Search for the cell housing the specified text and yield its [x, y] center coordinate. 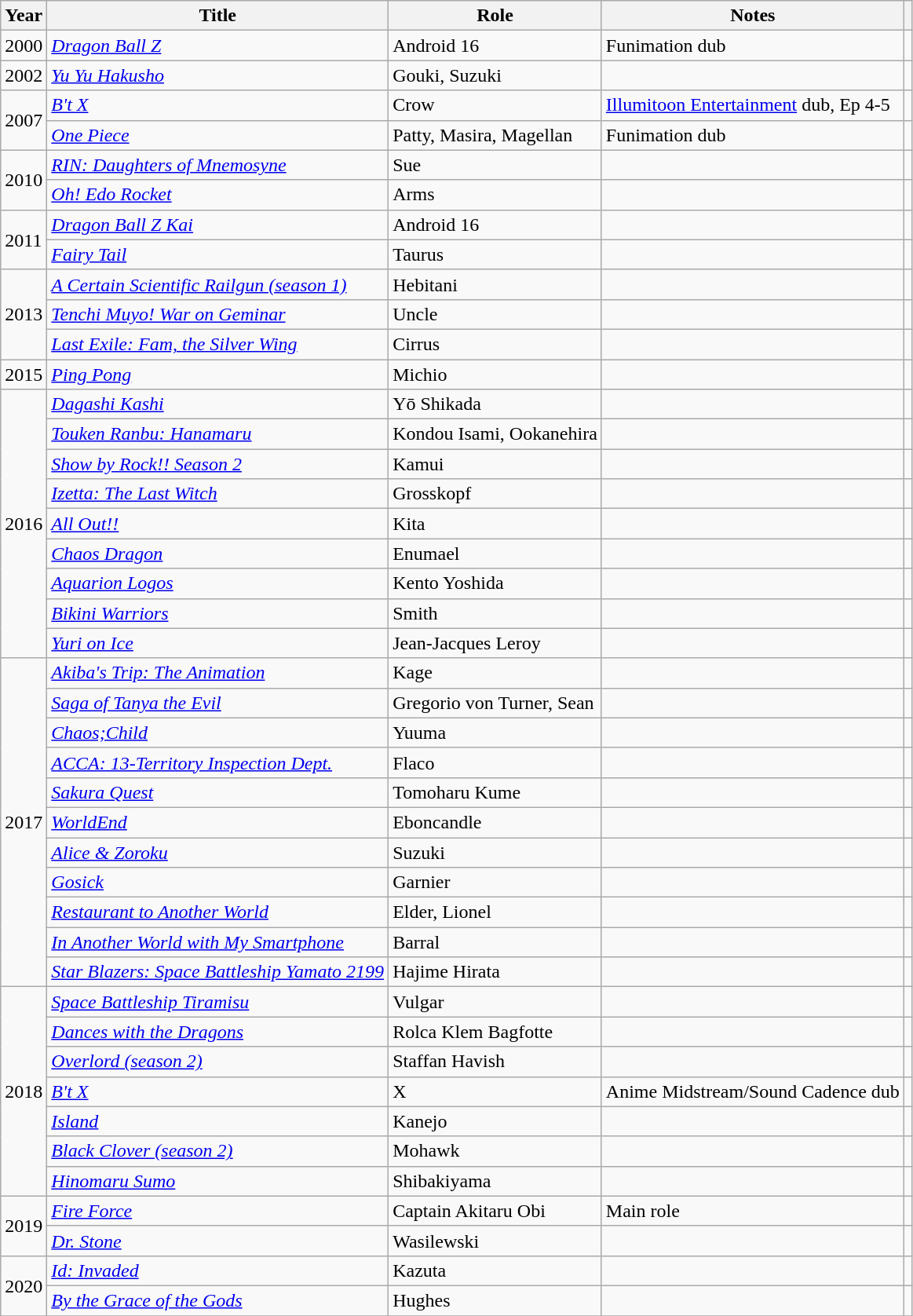
Overlord (season 2) [218, 1062]
Taurus [495, 254]
Cirrus [495, 344]
Gouki, Suzuki [495, 75]
Role [495, 16]
Staffan Havish [495, 1062]
2016 [24, 525]
Hebitani [495, 284]
Barral [495, 942]
Wasilewski [495, 1241]
Dances with the Dragons [218, 1032]
2007 [24, 120]
Kita [495, 524]
Fairy Tail [218, 254]
Tenchi Muyo! War on Geminar [218, 314]
ACCA: 13-Territory Inspection Dept. [218, 762]
Michio [495, 375]
Chaos Dragon [218, 554]
Main role [752, 1211]
Yuuma [495, 733]
Captain Akitaru Obi [495, 1211]
Suzuki [495, 852]
In Another World with My Smartphone [218, 942]
Gregorio von Turner, Sean [495, 703]
Dragon Ball Z Kai [218, 225]
Yō Shikada [495, 404]
2002 [24, 75]
Vulgar [495, 1002]
Kanejo [495, 1121]
Dr. Stone [218, 1241]
Bikini Warriors [218, 613]
Saga of Tanya the Evil [218, 703]
Star Blazers: Space Battleship Yamato 2199 [218, 972]
Dagashi Kashi [218, 404]
Kazuta [495, 1270]
Enumael [495, 554]
All Out!! [218, 524]
Notes [752, 16]
Kage [495, 673]
2018 [24, 1091]
Hinomaru Sumo [218, 1181]
Akiba's Trip: The Animation [218, 673]
Kamui [495, 464]
Touken Ranbu: Hanamaru [218, 434]
Show by Rock!! Season 2 [218, 464]
Arms [495, 195]
2019 [24, 1226]
Elder, Lionel [495, 912]
Oh! Edo Rocket [218, 195]
Illumitoon Entertainment dub, Ep 4-5 [752, 105]
Restaurant to Another World [218, 912]
2010 [24, 180]
Eboncandle [495, 822]
Sue [495, 165]
Last Exile: Fam, the Silver Wing [218, 344]
Ping Pong [218, 375]
Title [218, 16]
Yu Yu Hakusho [218, 75]
Island [218, 1121]
By the Grace of the Gods [218, 1300]
Anime Midstream/Sound Cadence dub [752, 1091]
Dragon Ball Z [218, 46]
A Certain Scientific Railgun (season 1) [218, 284]
Patty, Masira, Magellan [495, 135]
Fire Force [218, 1211]
Id: Invaded [218, 1270]
Flaco [495, 762]
Kondou Isami, Ookanehira [495, 434]
Aquarion Logos [218, 583]
Space Battleship Tiramisu [218, 1002]
Mohawk [495, 1151]
Gosick [218, 883]
Rolca Klem Bagfotte [495, 1032]
Smith [495, 613]
Hughes [495, 1300]
2017 [24, 823]
RIN: Daughters of Mnemosyne [218, 165]
Hajime Hirata [495, 972]
2013 [24, 314]
Black Clover (season 2) [218, 1151]
Alice & Zoroku [218, 852]
Tomoharu Kume [495, 792]
X [495, 1091]
Izetta: The Last Witch [218, 494]
Grosskopf [495, 494]
Yuri on Ice [218, 643]
Chaos;Child [218, 733]
2020 [24, 1285]
Jean-Jacques Leroy [495, 643]
Kento Yoshida [495, 583]
WorldEnd [218, 822]
2000 [24, 46]
Garnier [495, 883]
Shibakiyama [495, 1181]
Crow [495, 105]
2011 [24, 239]
2015 [24, 375]
Uncle [495, 314]
One Piece [218, 135]
Sakura Quest [218, 792]
Year [24, 16]
